Capture the cell that displays the provided text and extract its (x, y) central coordinate. 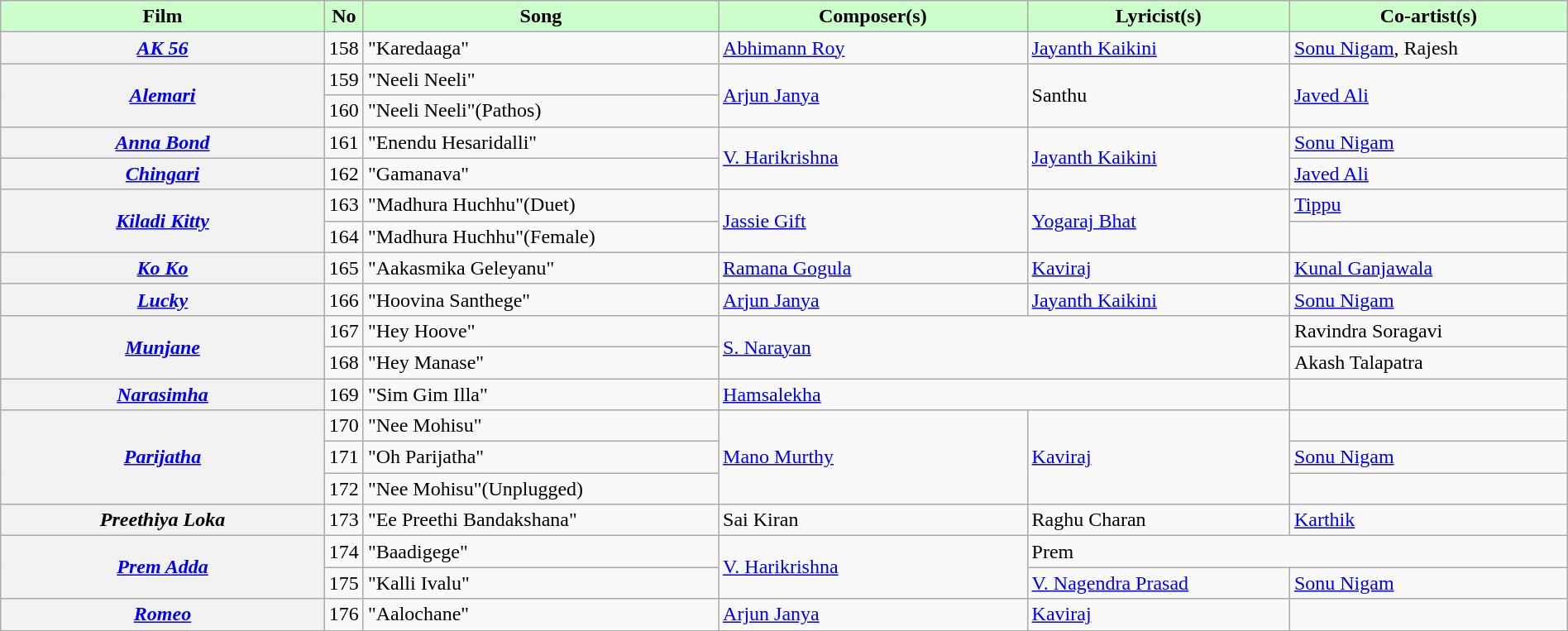
Jassie Gift (873, 221)
"Aakasmika Geleyanu" (541, 268)
167 (344, 331)
"Neeli Neeli" (541, 79)
168 (344, 362)
"Madhura Huchhu"(Female) (541, 237)
175 (344, 583)
Anna Bond (163, 142)
Raghu Charan (1158, 520)
Film (163, 17)
Kiladi Kitty (163, 221)
"Hoovina Santhege" (541, 299)
Lyricist(s) (1158, 17)
"Madhura Huchhu"(Duet) (541, 205)
"Neeli Neeli"(Pathos) (541, 111)
Co-artist(s) (1428, 17)
164 (344, 237)
Sonu Nigam, Rajesh (1428, 48)
Ramana Gogula (873, 268)
S. Narayan (1004, 347)
"Enendu Hesaridalli" (541, 142)
"Hey Hoove" (541, 331)
172 (344, 489)
Karthik (1428, 520)
163 (344, 205)
173 (344, 520)
"Aalochane" (541, 614)
Santhu (1158, 95)
"Baadigege" (541, 552)
"Kalli Ivalu" (541, 583)
"Ee Preethi Bandakshana" (541, 520)
161 (344, 142)
"Nee Mohisu" (541, 426)
160 (344, 111)
176 (344, 614)
"Hey Manase" (541, 362)
Lucky (163, 299)
166 (344, 299)
"Nee Mohisu"(Unplugged) (541, 489)
169 (344, 394)
Munjane (163, 347)
Abhimann Roy (873, 48)
162 (344, 174)
"Karedaaga" (541, 48)
Mano Murthy (873, 457)
Parijatha (163, 457)
Sai Kiran (873, 520)
Kunal Ganjawala (1428, 268)
Yogaraj Bhat (1158, 221)
Preethiya Loka (163, 520)
165 (344, 268)
Ravindra Soragavi (1428, 331)
AK 56 (163, 48)
Narasimha (163, 394)
"Sim Gim Illa" (541, 394)
Song (541, 17)
158 (344, 48)
Romeo (163, 614)
Prem (1297, 552)
Alemari (163, 95)
"Gamanava" (541, 174)
"Oh Parijatha" (541, 457)
Prem Adda (163, 567)
Chingari (163, 174)
174 (344, 552)
Akash Talapatra (1428, 362)
Ko Ko (163, 268)
Tippu (1428, 205)
171 (344, 457)
Hamsalekha (1004, 394)
No (344, 17)
170 (344, 426)
Composer(s) (873, 17)
159 (344, 79)
V. Nagendra Prasad (1158, 583)
